Pinpoint the cell where the given text exists, returning its (X, Y) midpoint coordinate. 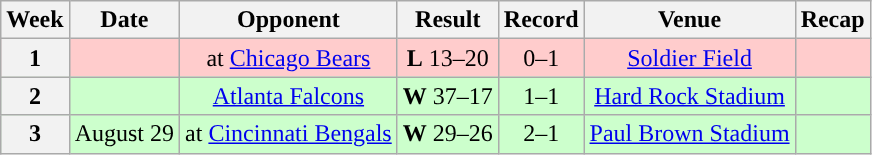
1–1 (541, 96)
Record (541, 20)
Atlanta Falcons (289, 96)
3 (35, 134)
Week (35, 20)
2 (35, 96)
Result (448, 20)
Opponent (289, 20)
0–1 (541, 58)
Hard Rock Stadium (690, 96)
Date (124, 20)
L 13–20 (448, 58)
at Cincinnati Bengals (289, 134)
1 (35, 58)
W 29–26 (448, 134)
2–1 (541, 134)
at Chicago Bears (289, 58)
Recap (832, 20)
W 37–17 (448, 96)
Venue (690, 20)
Paul Brown Stadium (690, 134)
Soldier Field (690, 58)
August 29 (124, 134)
